For the text-containing cell, return its midpoint in [X, Y] coordinate format. 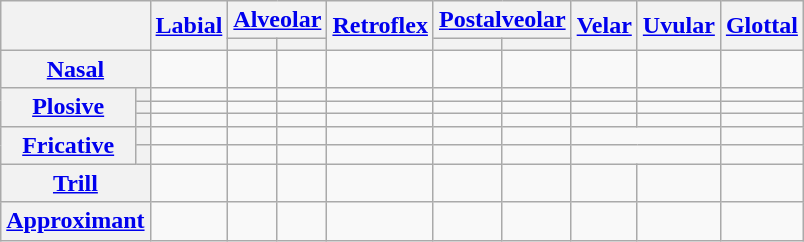
Alveolar [278, 20]
Nasal [76, 69]
Labial [189, 26]
Velar [604, 26]
Approximant [76, 221]
Glottal [762, 26]
Uvular [678, 26]
Retroflex [380, 26]
Fricative [68, 145]
Postalveolar [502, 20]
Plosive [68, 107]
Trill [76, 183]
